Output the (X, Y) coordinate of the center of the cell containing the given text.  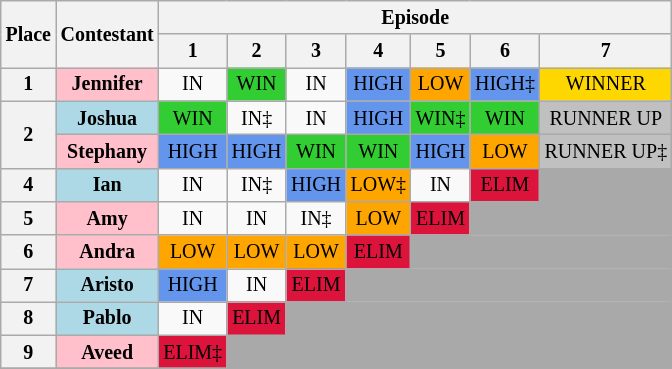
Pablo (108, 318)
3 (316, 52)
Contestant (108, 34)
Amy (108, 218)
RUNNER UP‡ (606, 152)
Ian (108, 184)
HIGH‡ (504, 84)
LOW‡ (378, 184)
Stephany (108, 152)
Episode (416, 18)
Jennifer (108, 84)
WIN‡ (440, 118)
Joshua (108, 118)
RUNNER UP (606, 118)
Andra (108, 252)
ELIM‡ (193, 352)
9 (28, 352)
Place (28, 34)
Aveed (108, 352)
Aristo (108, 286)
WINNER (606, 84)
8 (28, 318)
